Provide the [x, y] coordinate of the cell's center where the given text is located.  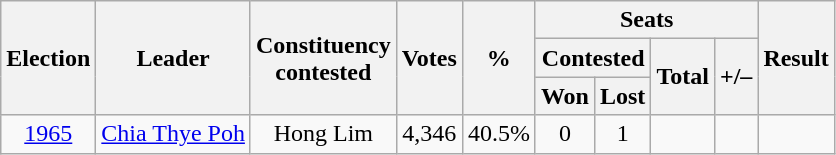
Hong Lim [323, 134]
Won [564, 96]
Lost [622, 96]
Constituencycontested [323, 58]
Seats [646, 20]
% [498, 58]
Result [796, 58]
Leader [174, 58]
1 [622, 134]
Election [48, 58]
4,346 [429, 134]
Votes [429, 58]
Total [683, 77]
+/– [736, 77]
1965 [48, 134]
Contested [593, 58]
0 [564, 134]
40.5% [498, 134]
Chia Thye Poh [174, 134]
